Output the (X, Y) coordinate of the center of the cell containing the given text.  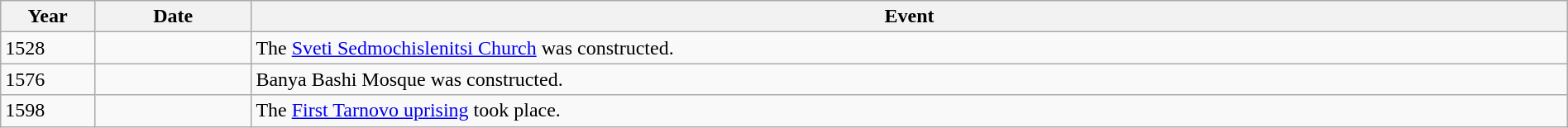
Event (910, 17)
The Sveti Sedmochislenitsi Church was constructed. (910, 48)
1598 (48, 111)
1528 (48, 48)
Banya Bashi Mosque was constructed. (910, 79)
1576 (48, 79)
Date (172, 17)
Year (48, 17)
The First Tarnovo uprising took place. (910, 111)
